Extract the (X, Y) coordinate from the center of the cell holding the provided text.  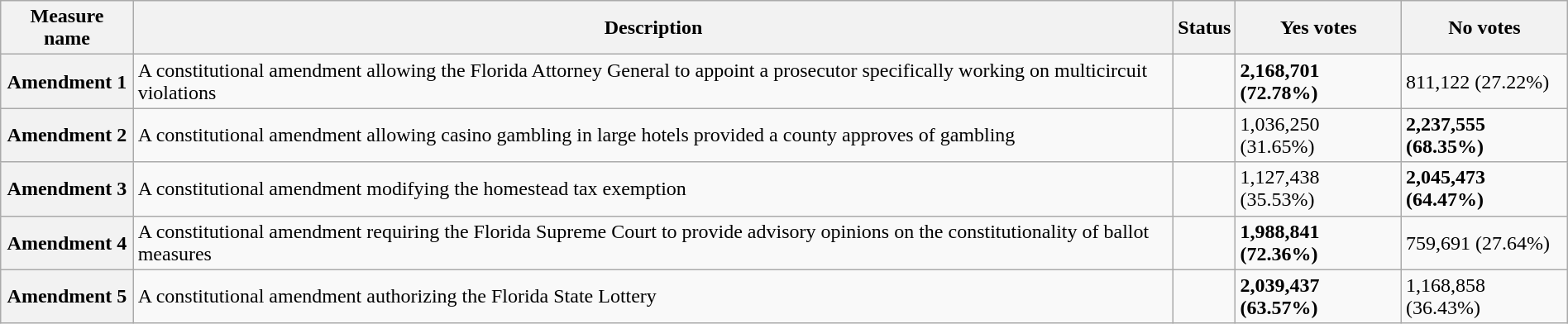
A constitutional amendment requiring the Florida Supreme Court to provide advisory opinions on the constitutionality of ballot measures (653, 243)
Amendment 1 (67, 81)
1,988,841 (72.36%) (1318, 243)
2,168,701 (72.78%) (1318, 81)
A constitutional amendment allowing the Florida Attorney General to appoint a prosecutor specifically working on multicircuit violations (653, 81)
811,122 (27.22%) (1485, 81)
Description (653, 28)
2,039,437 (63.57%) (1318, 296)
Measure name (67, 28)
2,237,555 (68.35%) (1485, 136)
Amendment 5 (67, 296)
No votes (1485, 28)
1,036,250 (31.65%) (1318, 136)
A constitutional amendment modifying the homestead tax exemption (653, 188)
Amendment 4 (67, 243)
1,168,858 (36.43%) (1485, 296)
Yes votes (1318, 28)
759,691 (27.64%) (1485, 243)
1,127,438 (35.53%) (1318, 188)
Amendment 2 (67, 136)
A constitutional amendment allowing casino gambling in large hotels provided a county approves of gambling (653, 136)
2,045,473 (64.47%) (1485, 188)
Amendment 3 (67, 188)
Status (1204, 28)
A constitutional amendment authorizing the Florida State Lottery (653, 296)
